For the text-containing cell, return its midpoint in (x, y) coordinate format. 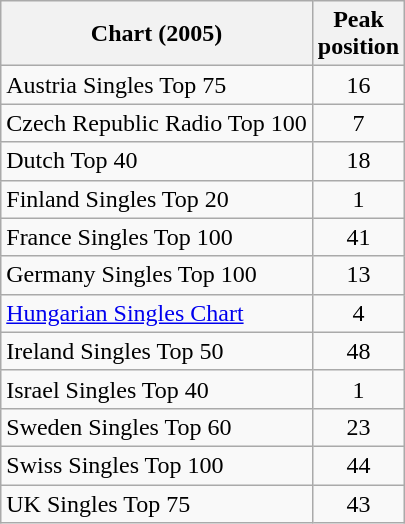
Germany Singles Top 100 (157, 275)
13 (358, 275)
44 (358, 465)
Israel Singles Top 40 (157, 389)
18 (358, 161)
Chart (2005) (157, 34)
16 (358, 85)
Dutch Top 40 (157, 161)
41 (358, 237)
Czech Republic Radio Top 100 (157, 123)
Ireland Singles Top 50 (157, 351)
UK Singles Top 75 (157, 503)
43 (358, 503)
France Singles Top 100 (157, 237)
Swiss Singles Top 100 (157, 465)
Sweden Singles Top 60 (157, 427)
Hungarian Singles Chart (157, 313)
4 (358, 313)
7 (358, 123)
Austria Singles Top 75 (157, 85)
23 (358, 427)
Finland Singles Top 20 (157, 199)
48 (358, 351)
Peakposition (358, 34)
